Find where the given text appears and provide that cell's center as (X, Y) coordinate. 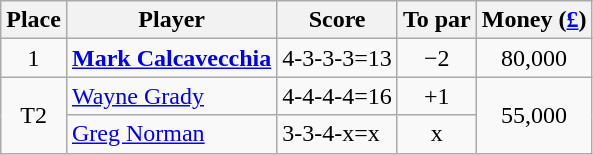
To par (436, 20)
3-3-4-x=x (338, 134)
−2 (436, 58)
55,000 (534, 115)
4-3-3-3=13 (338, 58)
Score (338, 20)
Player (171, 20)
80,000 (534, 58)
Place (34, 20)
Money (£) (534, 20)
4-4-4-4=16 (338, 96)
T2 (34, 115)
x (436, 134)
Wayne Grady (171, 96)
Mark Calcavecchia (171, 58)
Greg Norman (171, 134)
1 (34, 58)
+1 (436, 96)
